Output the [X, Y] coordinate of the center of the cell containing the given text.  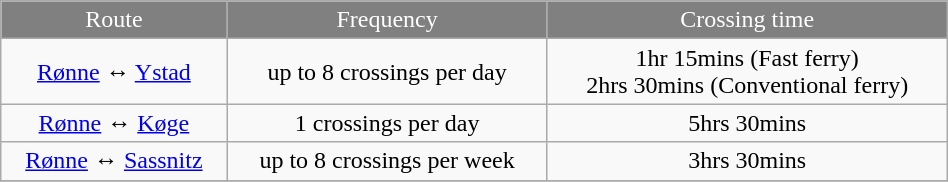
1hr 15mins (Fast ferry)2hrs 30mins (Conventional ferry) [747, 72]
Frequency [387, 20]
Crossing time [747, 20]
Rønne ↔ Køge [114, 123]
3hrs 30mins [747, 161]
5hrs 30mins [747, 123]
Route [114, 20]
Rønne ↔ Sassnitz [114, 161]
1 crossings per day [387, 123]
Rønne ↔ Ystad [114, 72]
up to 8 crossings per week [387, 161]
up to 8 crossings per day [387, 72]
